Extract the (X, Y) coordinate from the center of the cell holding the provided text.  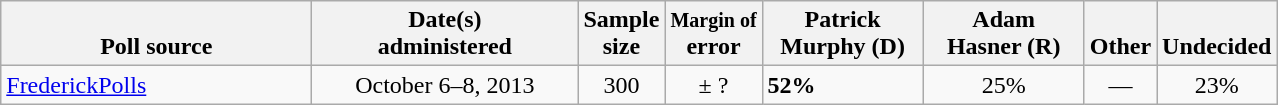
Date(s)administered (445, 34)
25% (1004, 85)
Undecided (1217, 34)
Other (1120, 34)
52% (842, 85)
± ? (714, 85)
300 (622, 85)
Samplesize (622, 34)
PatrickMurphy (D) (842, 34)
AdamHasner (R) (1004, 34)
Poll source (156, 34)
FrederickPolls (156, 85)
Margin oferror (714, 34)
— (1120, 85)
23% (1217, 85)
October 6–8, 2013 (445, 85)
